Identify which cell holds the provided text, then report its [x, y] central coordinate. 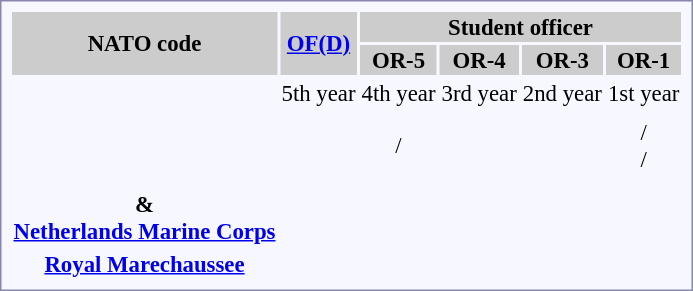
OR-1 [643, 60]
&Netherlands Marine Corps [144, 218]
Student officer [520, 27]
/ [398, 146]
5th year [318, 93]
1st year [643, 93]
3rd year [479, 93]
2nd year [562, 93]
OF(D) [318, 44]
OR-4 [479, 60]
NATO code [144, 44]
OR-3 [562, 60]
// [643, 146]
OR-5 [398, 60]
4th year [398, 93]
Royal Marechaussee [144, 264]
